Capture the cell that displays the provided text and extract its [x, y] central coordinate. 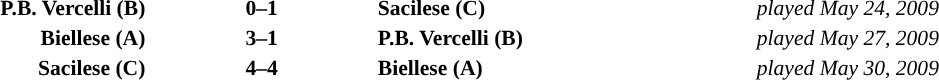
P.B. Vercelli (B) [564, 38]
3–1 [261, 38]
